Find where the given text appears and provide that cell's center as [X, Y] coordinate. 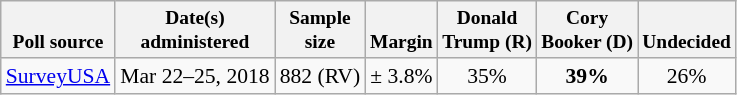
± 3.8% [401, 76]
26% [687, 76]
Samplesize [320, 30]
Date(s)administered [194, 30]
Mar 22–25, 2018 [194, 76]
Undecided [687, 30]
Margin [401, 30]
35% [488, 76]
CoryBooker (D) [588, 30]
SurveyUSA [58, 76]
882 (RV) [320, 76]
39% [588, 76]
DonaldTrump (R) [488, 30]
Poll source [58, 30]
